Determine the (x, y) coordinate at the center of the cell enclosing the given text.  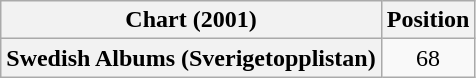
Position (428, 20)
Swedish Albums (Sverigetopplistan) (191, 58)
68 (428, 58)
Chart (2001) (191, 20)
